Locate the cell with the specified text and output its [X, Y] center coordinate. 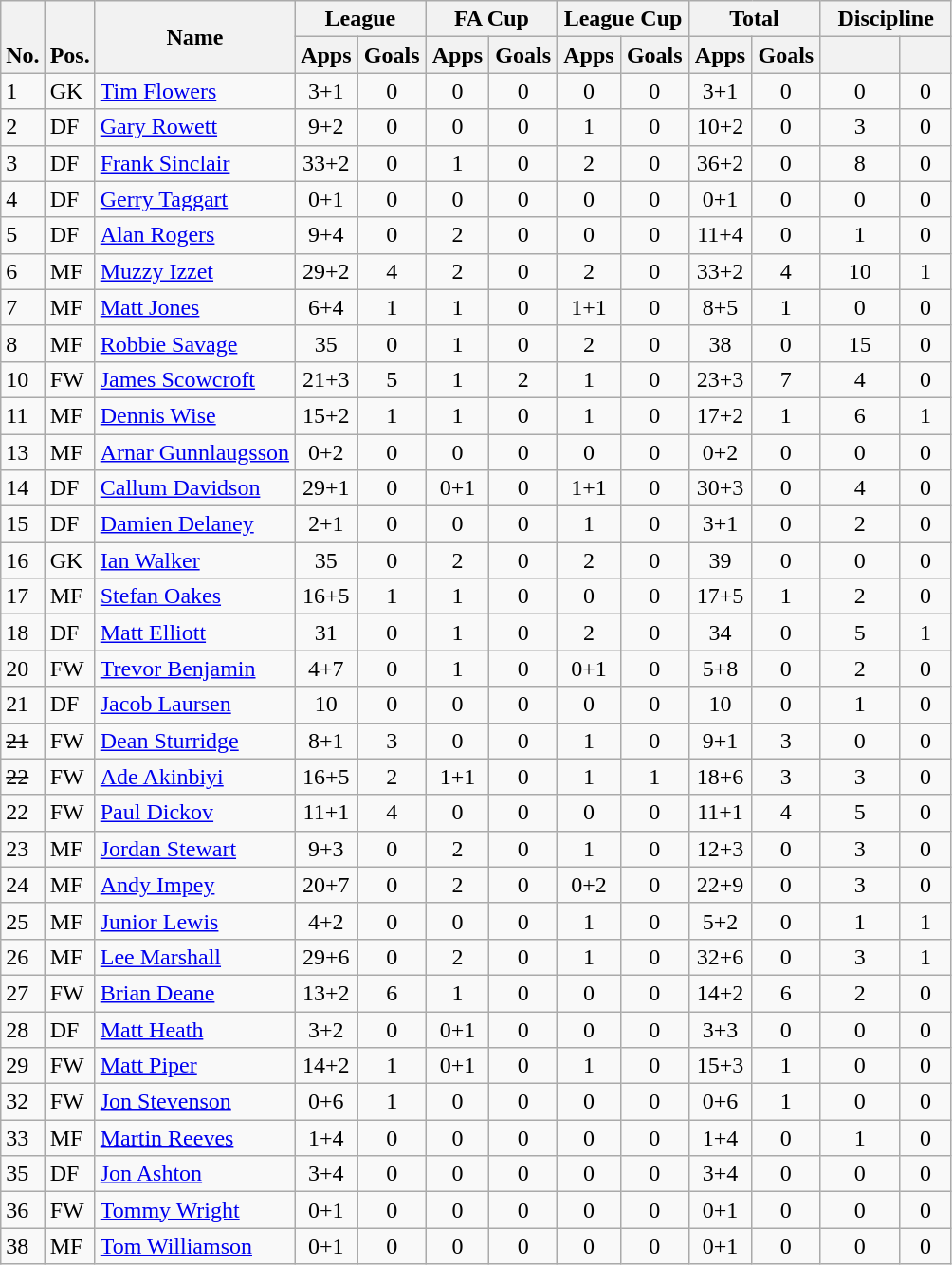
Lee Marshall [194, 957]
Pos. [70, 37]
10+2 [721, 127]
11 [23, 415]
Andy Impey [194, 885]
11+4 [721, 235]
9+1 [721, 741]
League [360, 19]
29+6 [326, 957]
26 [23, 957]
Callum Davidson [194, 488]
Robbie Savage [194, 343]
Junior Lewis [194, 921]
18+6 [721, 777]
Alan Rogers [194, 235]
No. [23, 37]
17 [23, 596]
4+7 [326, 669]
8+1 [326, 741]
Matt Elliott [194, 632]
20+7 [326, 885]
20 [23, 669]
Frank Sinclair [194, 163]
Stefan Oakes [194, 596]
Discipline [886, 19]
Muzzy Izzet [194, 271]
Tim Flowers [194, 91]
5+8 [721, 669]
Matt Jones [194, 307]
9+4 [326, 235]
Gary Rowett [194, 127]
Dean Sturridge [194, 741]
36 [23, 1210]
Jordan Stewart [194, 849]
Paul Dickov [194, 813]
27 [23, 993]
Ade Akinbiyi [194, 777]
15+2 [326, 415]
32 [23, 1102]
33 [23, 1138]
16 [23, 560]
9+3 [326, 849]
Martin Reeves [194, 1138]
30+3 [721, 488]
4+2 [326, 921]
Dennis Wise [194, 415]
29+2 [326, 271]
3+2 [326, 1029]
3+3 [721, 1029]
Matt Piper [194, 1066]
Tommy Wright [194, 1210]
5+2 [721, 921]
17+5 [721, 596]
34 [721, 632]
Tom Williamson [194, 1246]
Jacob Laursen [194, 705]
League Cup [624, 19]
2+1 [326, 524]
Matt Heath [194, 1029]
9+2 [326, 127]
36+2 [721, 163]
Arnar Gunnlaugsson [194, 452]
29 [23, 1066]
6+4 [326, 307]
13+2 [326, 993]
Ian Walker [194, 560]
24 [23, 885]
Damien Delaney [194, 524]
Name [194, 37]
Trevor Benjamin [194, 669]
Gerry Taggart [194, 199]
39 [721, 560]
Brian Deane [194, 993]
13 [23, 452]
8+5 [721, 307]
Total [755, 19]
15+3 [721, 1066]
FA Cup [491, 19]
Jon Stevenson [194, 1102]
Jon Ashton [194, 1174]
James Scowcroft [194, 379]
31 [326, 632]
17+2 [721, 415]
14 [23, 488]
32+6 [721, 957]
23+3 [721, 379]
23 [23, 849]
29+1 [326, 488]
18 [23, 632]
12+3 [721, 849]
22+9 [721, 885]
28 [23, 1029]
21+3 [326, 379]
25 [23, 921]
